For the text-containing cell, return its midpoint in (x, y) coordinate format. 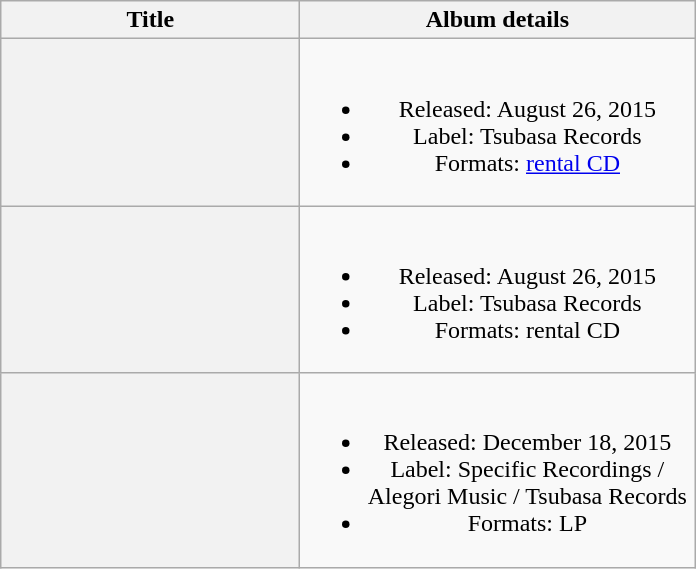
Released: December 18, 2015Label: Specific Recordings / Alegori Music / Tsubasa RecordsFormats: LP (498, 470)
Album details (498, 20)
Title (150, 20)
